Locate the cell with the specified text and output its (x, y) center coordinate. 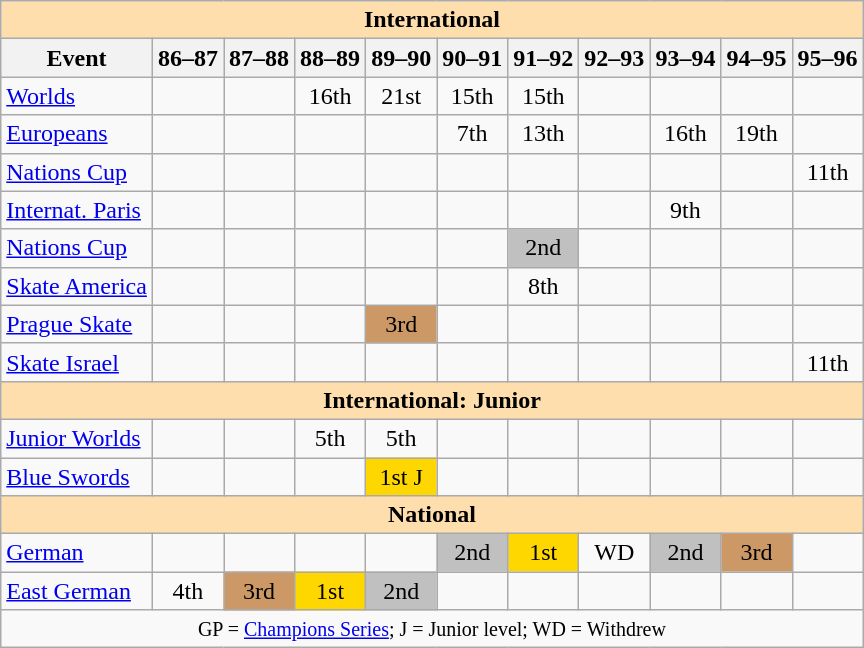
Event (77, 58)
East German (77, 591)
95–96 (828, 58)
Worlds (77, 96)
Europeans (77, 134)
Skate America (77, 286)
1st J (402, 477)
21st (402, 96)
GP = Champions Series; J = Junior level; WD = Withdrew (432, 629)
International: Junior (432, 400)
88–89 (330, 58)
4th (188, 591)
13th (544, 134)
WD (614, 553)
92–93 (614, 58)
89–90 (402, 58)
90–91 (472, 58)
International (432, 20)
9th (686, 210)
19th (756, 134)
86–87 (188, 58)
8th (544, 286)
Blue Swords (77, 477)
94–95 (756, 58)
Prague Skate (77, 324)
7th (472, 134)
87–88 (260, 58)
National (432, 515)
91–92 (544, 58)
93–94 (686, 58)
German (77, 553)
Junior Worlds (77, 438)
Skate Israel (77, 362)
Internat. Paris (77, 210)
